Extract the (x, y) coordinate from the center of the cell holding the provided text.  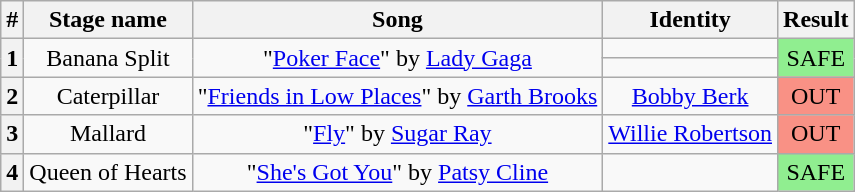
Song (398, 20)
"Fly" by Sugar Ray (398, 134)
Queen of Hearts (108, 172)
"Poker Face" by Lady Gaga (398, 58)
"Friends in Low Places" by Garth Brooks (398, 96)
2 (12, 96)
1 (12, 58)
Mallard (108, 134)
# (12, 20)
"She's Got You" by Patsy Cline (398, 172)
Caterpillar (108, 96)
Identity (690, 20)
3 (12, 134)
Stage name (108, 20)
4 (12, 172)
Banana Split (108, 58)
Willie Robertson (690, 134)
Bobby Berk (690, 96)
Result (816, 20)
